Identify which cell holds the provided text, then report its [x, y] central coordinate. 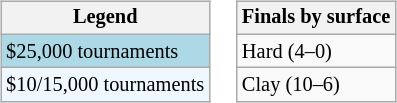
Clay (10–6) [316, 85]
Legend [105, 18]
Finals by surface [316, 18]
$10/15,000 tournaments [105, 85]
Hard (4–0) [316, 51]
$25,000 tournaments [105, 51]
